Detect which cell encompasses the target text, then output its [X, Y] center coordinate. 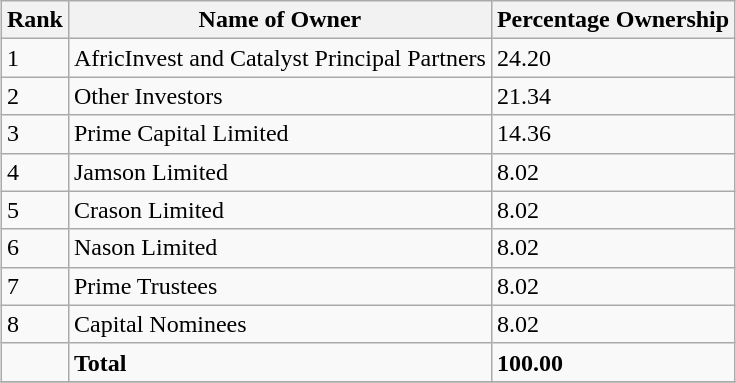
24.20 [612, 58]
100.00 [612, 362]
2 [34, 96]
Prime Trustees [280, 286]
Name of Owner [280, 20]
Capital Nominees [280, 324]
3 [34, 134]
1 [34, 58]
Rank [34, 20]
Jamson Limited [280, 172]
Total [280, 362]
Percentage Ownership [612, 20]
AfricInvest and Catalyst Principal Partners [280, 58]
6 [34, 248]
4 [34, 172]
Other Investors [280, 96]
7 [34, 286]
5 [34, 210]
Prime Capital Limited [280, 134]
Crason Limited [280, 210]
8 [34, 324]
21.34 [612, 96]
Nason Limited [280, 248]
14.36 [612, 134]
